Capture the cell that displays the provided text and extract its (x, y) central coordinate. 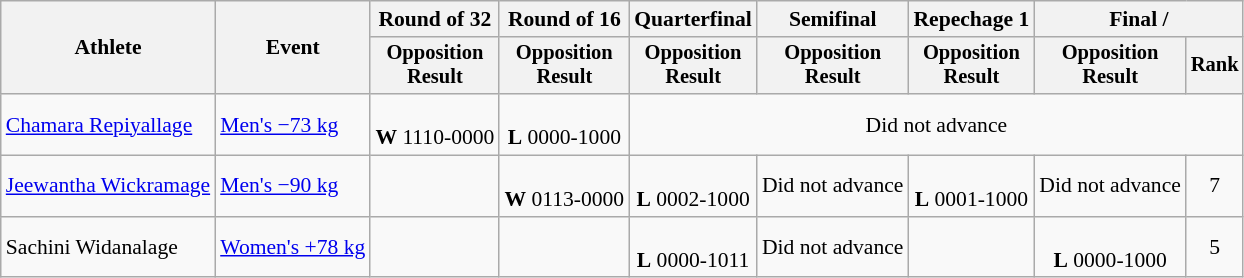
Men's −73 kg (292, 124)
L 0000-1011 (693, 248)
Men's −90 kg (292, 186)
W 1110-0000 (434, 124)
Athlete (108, 48)
Quarterfinal (693, 19)
Repechage 1 (971, 19)
Women's +78 kg (292, 248)
L 0001-1000 (971, 186)
7 (1215, 186)
Round of 16 (564, 19)
W 0113-0000 (564, 186)
Rank (1215, 66)
Event (292, 48)
Chamara Repiyallage (108, 124)
L 0002-1000 (693, 186)
Sachini Widanalage (108, 248)
Round of 32 (434, 19)
5 (1215, 248)
Jeewantha Wickramage (108, 186)
Semifinal (833, 19)
Final / (1138, 19)
